Detect which cell encompasses the target text, then output its [X, Y] center coordinate. 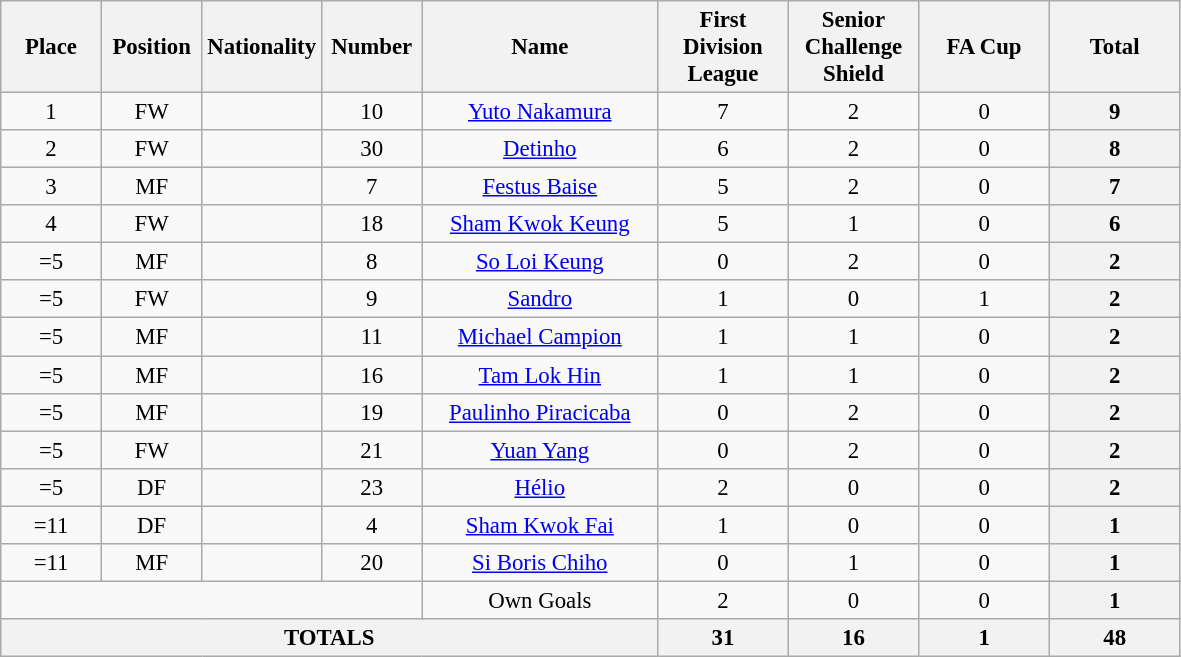
So Loi Keung [540, 262]
Yuan Yang [540, 450]
Own Goals [540, 600]
20 [372, 563]
31 [724, 638]
23 [372, 487]
Number [372, 47]
Michael Campion [540, 337]
21 [372, 450]
Detinho [540, 149]
Sham Kwok Fai [540, 525]
19 [372, 412]
Hélio [540, 487]
3 [52, 187]
Sandro [540, 299]
48 [1114, 638]
Senior Challenge Shield [854, 47]
Position [152, 47]
Paulinho Piracicaba [540, 412]
Si Boris Chiho [540, 563]
Name [540, 47]
Festus Baise [540, 187]
11 [372, 337]
Place [52, 47]
Yuto Nakamura [540, 112]
10 [372, 112]
30 [372, 149]
FA Cup [984, 47]
Nationality [262, 47]
TOTALS [330, 638]
Tam Lok Hin [540, 375]
18 [372, 224]
Total [1114, 47]
First Division League [724, 47]
Sham Kwok Keung [540, 224]
